Find where the given text appears and provide that cell's center as [X, Y] coordinate. 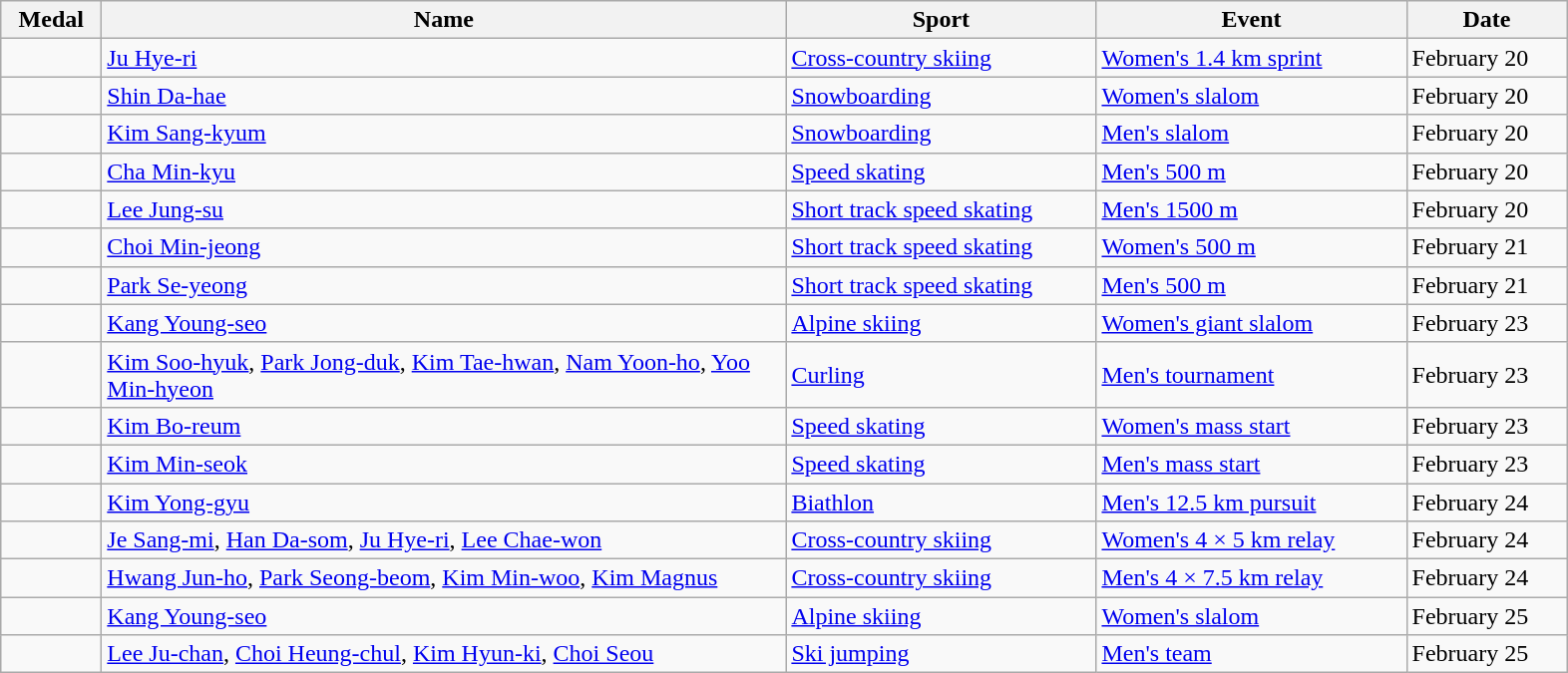
Men's slalom [1251, 134]
Biathlon [942, 502]
Women's mass start [1251, 426]
Park Se-yeong [444, 285]
Medal [52, 20]
Women's 1.4 km sprint [1251, 58]
Men's 1500 m [1251, 209]
Women's 500 m [1251, 247]
Cha Min-kyu [444, 171]
Kim Bo-reum [444, 426]
Name [444, 20]
Kim Min-seok [444, 464]
Kim Sang-kyum [444, 134]
Choi Min-jeong [444, 247]
Sport [942, 20]
Women's 4 × 5 km relay [1251, 540]
Men's 12.5 km pursuit [1251, 502]
Je Sang-mi, Han Da-som, Ju Hye-ri, Lee Chae-won [444, 540]
Curling [942, 375]
Kim Soo-hyuk, Park Jong-duk, Kim Tae-hwan, Nam Yoon-ho, Yoo Min-hyeon [444, 375]
Event [1251, 20]
Hwang Jun-ho, Park Seong-beom, Kim Min-woo, Kim Magnus [444, 578]
Lee Ju-chan, Choi Heung-chul, Kim Hyun-ki, Choi Seou [444, 654]
Men's 4 × 7.5 km relay [1251, 578]
Lee Jung-su [444, 209]
Shin Da-hae [444, 96]
Men's team [1251, 654]
Ski jumping [942, 654]
Date [1486, 20]
Men's mass start [1251, 464]
Kim Yong-gyu [444, 502]
Women's giant slalom [1251, 323]
Men's tournament [1251, 375]
Ju Hye-ri [444, 58]
